From the cell containing the given text, extract its center point as (X, Y) coordinate. 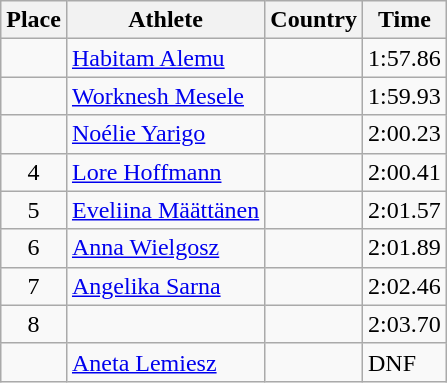
Lore Hoffmann (165, 172)
Habitam Alemu (165, 58)
1:59.93 (405, 96)
2:02.46 (405, 286)
Worknesh Mesele (165, 96)
Aneta Lemiesz (165, 362)
5 (34, 210)
2:00.41 (405, 172)
2:01.89 (405, 248)
Noélie Yarigo (165, 134)
7 (34, 286)
Country (314, 20)
6 (34, 248)
DNF (405, 362)
Eveliina Määttänen (165, 210)
1:57.86 (405, 58)
Time (405, 20)
Angelika Sarna (165, 286)
Anna Wielgosz (165, 248)
2:03.70 (405, 324)
2:00.23 (405, 134)
Athlete (165, 20)
4 (34, 172)
Place (34, 20)
8 (34, 324)
2:01.57 (405, 210)
